For the text-containing cell, return its midpoint in (X, Y) coordinate format. 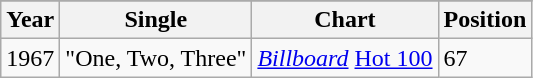
1967 (30, 58)
Chart (345, 20)
"One, Two, Three" (156, 58)
Position (485, 20)
Billboard Hot 100 (345, 58)
67 (485, 58)
Single (156, 20)
Year (30, 20)
